Output the [X, Y] coordinate of the center of the cell containing the given text.  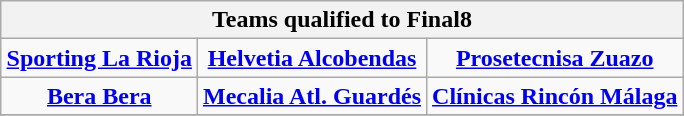
Mecalia Atl. Guardés [312, 96]
Bera Bera [99, 96]
Helvetia Alcobendas [312, 58]
Teams qualified to Final8 [342, 20]
Sporting La Rioja [99, 58]
Clínicas Rincón Málaga [555, 96]
Prosetecnisa Zuazo [555, 58]
